For the text-containing cell, return its midpoint in (x, y) coordinate format. 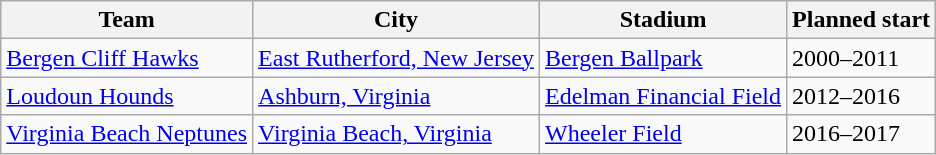
Wheeler Field (664, 134)
Ashburn, Virginia (396, 96)
2012–2016 (862, 96)
Edelman Financial Field (664, 96)
Planned start (862, 20)
Bergen Cliff Hawks (127, 58)
Bergen Ballpark (664, 58)
Virginia Beach, Virginia (396, 134)
2016–2017 (862, 134)
2000–2011 (862, 58)
Loudoun Hounds (127, 96)
East Rutherford, New Jersey (396, 58)
City (396, 20)
Virginia Beach Neptunes (127, 134)
Stadium (664, 20)
Team (127, 20)
